Determine the [x, y] coordinate at the center of the cell enclosing the given text.  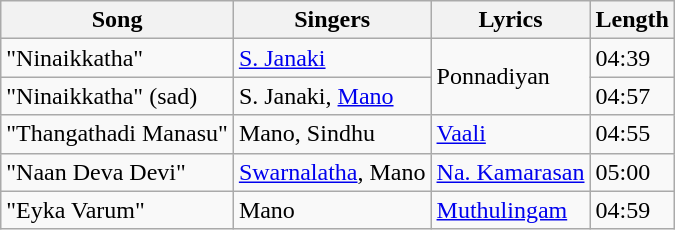
Ponnadiyan [510, 77]
04:59 [632, 210]
Mano, Sindhu [332, 134]
Lyrics [510, 20]
04:57 [632, 96]
Na. Kamarasan [510, 172]
Swarnalatha, Mano [332, 172]
"Thangathadi Manasu" [118, 134]
04:55 [632, 134]
Singers [332, 20]
Song [118, 20]
Muthulingam [510, 210]
"Ninaikkatha" [118, 58]
Length [632, 20]
"Naan Deva Devi" [118, 172]
S. Janaki [332, 58]
S. Janaki, Mano [332, 96]
"Ninaikkatha" (sad) [118, 96]
Mano [332, 210]
04:39 [632, 58]
Vaali [510, 134]
05:00 [632, 172]
"Eyka Varum" [118, 210]
